From the cell containing the given text, extract its center point as (x, y) coordinate. 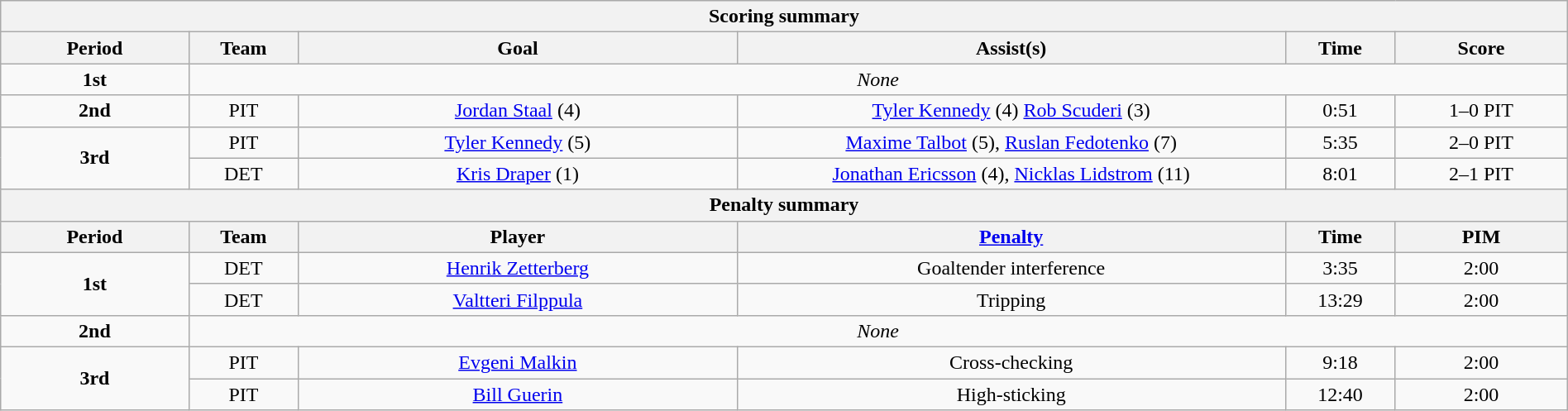
3:35 (1340, 268)
Evgeni Malkin (518, 362)
1–0 PIT (1481, 111)
Kris Draper (1) (518, 174)
High-sticking (1011, 394)
Tyler Kennedy (5) (518, 142)
13:29 (1340, 299)
Tyler Kennedy (4) Rob Scuderi (3) (1011, 111)
Maxime Talbot (5), Ruslan Fedotenko (7) (1011, 142)
12:40 (1340, 394)
0:51 (1340, 111)
Scoring summary (784, 17)
Score (1481, 48)
Jordan Staal (4) (518, 111)
PIM (1481, 237)
Henrik Zetterberg (518, 268)
2–0 PIT (1481, 142)
Bill Guerin (518, 394)
5:35 (1340, 142)
Goaltender interference (1011, 268)
2–1 PIT (1481, 174)
Goal (518, 48)
Penalty summary (784, 205)
9:18 (1340, 362)
Tripping (1011, 299)
Penalty (1011, 237)
Assist(s) (1011, 48)
Player (518, 237)
Jonathan Ericsson (4), Nicklas Lidstrom (11) (1011, 174)
8:01 (1340, 174)
Valtteri Filppula (518, 299)
Cross-checking (1011, 362)
